Scan for the cell matching the given text and deliver its (X, Y) coordinate at center. 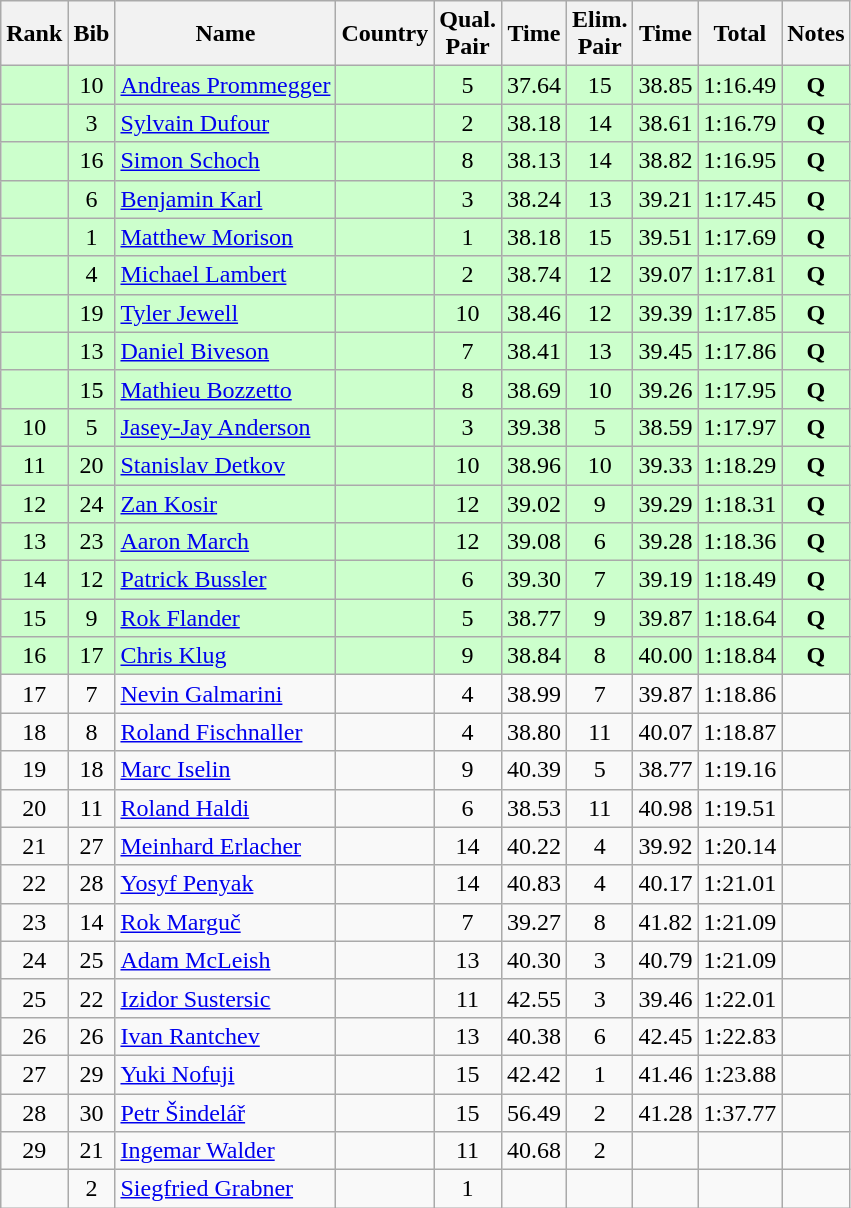
1:17.95 (740, 389)
39.21 (666, 199)
Total (740, 34)
1:16.95 (740, 161)
39.07 (666, 275)
Bib (92, 34)
Yosyf Penyak (226, 884)
Roland Fischnaller (226, 732)
Tyler Jewell (226, 313)
1:19.16 (740, 770)
39.02 (534, 503)
Matthew Morison (226, 237)
40.07 (666, 732)
40.30 (534, 960)
Rank (34, 34)
39.92 (666, 846)
39.28 (666, 542)
38.61 (666, 123)
38.69 (534, 389)
38.85 (666, 85)
41.28 (666, 1113)
1:18.87 (740, 732)
Rok Flander (226, 618)
Benjamin Karl (226, 199)
1:17.69 (740, 237)
1:18.36 (740, 542)
Elim. Pair (600, 34)
1:18.31 (740, 503)
40.98 (666, 808)
1:16.79 (740, 123)
Adam McLeish (226, 960)
40.22 (534, 846)
1:20.14 (740, 846)
39.19 (666, 580)
38.13 (534, 161)
1:37.77 (740, 1113)
38.46 (534, 313)
1:17.81 (740, 275)
39.30 (534, 580)
30 (92, 1113)
Siegfried Grabner (226, 1189)
Michael Lambert (226, 275)
1:18.29 (740, 465)
Aaron March (226, 542)
1:18.64 (740, 618)
Patrick Bussler (226, 580)
38.41 (534, 351)
41.82 (666, 922)
Sylvain Dufour (226, 123)
1:21.01 (740, 884)
39.26 (666, 389)
40.00 (666, 656)
Jasey-Jay Anderson (226, 427)
38.99 (534, 694)
56.49 (534, 1113)
40.17 (666, 884)
39.33 (666, 465)
40.39 (534, 770)
1:18.84 (740, 656)
Name (226, 34)
1:18.86 (740, 694)
Zan Kosir (226, 503)
39.29 (666, 503)
Yuki Nofuji (226, 1074)
42.55 (534, 998)
Ingemar Walder (226, 1151)
37.64 (534, 85)
41.46 (666, 1074)
Daniel Biveson (226, 351)
39.45 (666, 351)
Qual. Pair (468, 34)
Andreas Prommegger (226, 85)
1:17.45 (740, 199)
Stanislav Detkov (226, 465)
40.68 (534, 1151)
Izidor Sustersic (226, 998)
Petr Šindelář (226, 1113)
40.79 (666, 960)
1:23.88 (740, 1074)
Simon Schoch (226, 161)
38.84 (534, 656)
Notes (816, 34)
1:22.01 (740, 998)
Rok Marguč (226, 922)
38.82 (666, 161)
1:22.83 (740, 1036)
38.74 (534, 275)
39.51 (666, 237)
1:18.49 (740, 580)
42.42 (534, 1074)
1:19.51 (740, 808)
Roland Haldi (226, 808)
1:17.86 (740, 351)
38.59 (666, 427)
Country (385, 34)
38.96 (534, 465)
Chris Klug (226, 656)
1:17.85 (740, 313)
40.83 (534, 884)
Nevin Galmarini (226, 694)
Marc Iselin (226, 770)
39.38 (534, 427)
Meinhard Erlacher (226, 846)
38.80 (534, 732)
Mathieu Bozzetto (226, 389)
39.46 (666, 998)
39.08 (534, 542)
38.53 (534, 808)
Ivan Rantchev (226, 1036)
39.39 (666, 313)
1:17.97 (740, 427)
38.24 (534, 199)
1:16.49 (740, 85)
40.38 (534, 1036)
39.27 (534, 922)
42.45 (666, 1036)
